Identify which cell holds the provided text, then report its (X, Y) central coordinate. 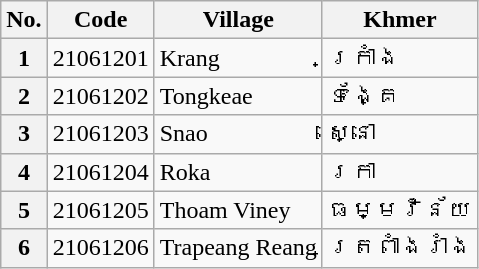
21061204 (100, 172)
Snao (238, 134)
4 (24, 172)
21061206 (100, 248)
Tongkeae (238, 96)
ត្រពាំងរាំង (400, 248)
21061203 (100, 134)
រកា (400, 172)
2 (24, 96)
ក្រាំង (400, 58)
Thoam Viney (238, 210)
Code (100, 20)
6 (24, 248)
No. (24, 20)
Trapeang Reang (238, 248)
ស្នោ (400, 134)
Roka (238, 172)
Krang (238, 58)
1 (24, 58)
21061201 (100, 58)
Khmer (400, 20)
21061205 (100, 210)
3 (24, 134)
Village (238, 20)
5 (24, 210)
ទង្គែ (400, 96)
ធម្មវិន័យ (400, 210)
21061202 (100, 96)
